Return the [X, Y] coordinate for the center point of the cell that contains the specified text.  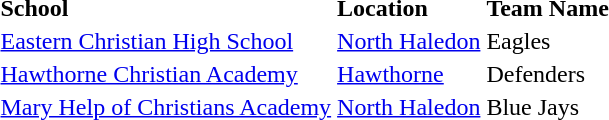
North Haledon [409, 41]
Hawthorne [409, 74]
